Search for the cell housing the specified text and yield its [X, Y] center coordinate. 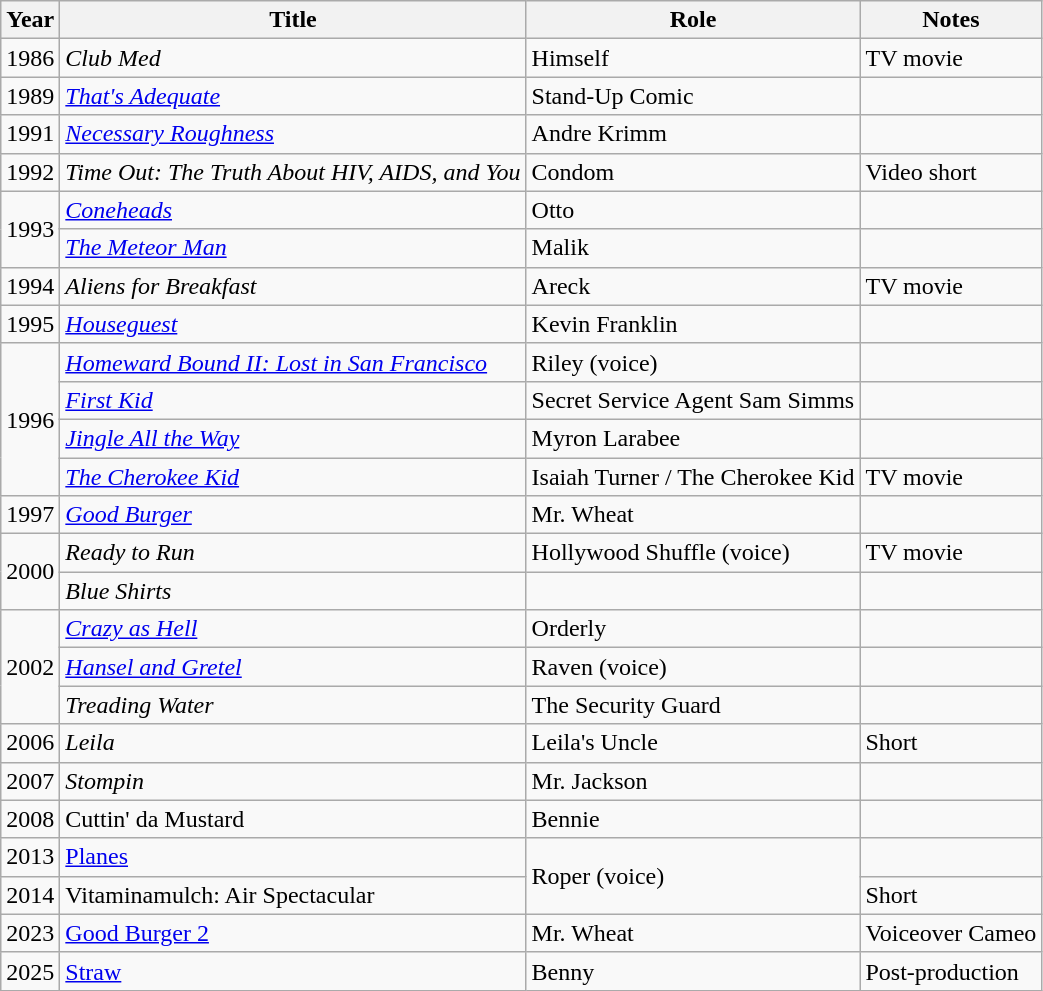
Stompin [293, 781]
Andre Krimm [693, 134]
1993 [30, 229]
2008 [30, 819]
2002 [30, 667]
2000 [30, 572]
Otto [693, 210]
Cuttin' da Mustard [293, 819]
Bennie [693, 819]
Ready to Run [293, 553]
Areck [693, 286]
The Cherokee Kid [293, 477]
Good Burger 2 [293, 933]
2014 [30, 895]
1992 [30, 172]
First Kid [293, 400]
Title [293, 20]
Jingle All the Way [293, 438]
Video short [951, 172]
Planes [293, 857]
Isaiah Turner / The Cherokee Kid [693, 477]
The Security Guard [693, 705]
Hansel and Gretel [293, 667]
1994 [30, 286]
Post-production [951, 971]
Leila's Uncle [693, 743]
Homeward Bound II: Lost in San Francisco [293, 362]
1991 [30, 134]
2025 [30, 971]
2023 [30, 933]
Mr. Jackson [693, 781]
Role [693, 20]
Crazy as Hell [293, 629]
Secret Service Agent Sam Simms [693, 400]
Orderly [693, 629]
Condom [693, 172]
Raven (voice) [693, 667]
1997 [30, 515]
Vitaminamulch: Air Spectacular [293, 895]
Riley (voice) [693, 362]
Straw [293, 971]
Roper (voice) [693, 876]
Blue Shirts [293, 591]
Himself [693, 58]
Myron Larabee [693, 438]
1995 [30, 324]
Club Med [293, 58]
1986 [30, 58]
1996 [30, 419]
Hollywood Shuffle (voice) [693, 553]
The Meteor Man [293, 248]
Leila [293, 743]
Coneheads [293, 210]
Year [30, 20]
Good Burger [293, 515]
Aliens for Breakfast [293, 286]
Houseguest [293, 324]
That's Adequate [293, 96]
2013 [30, 857]
Notes [951, 20]
Malik [693, 248]
Time Out: The Truth About HIV, AIDS, and You [293, 172]
Voiceover Cameo [951, 933]
Kevin Franklin [693, 324]
Necessary Roughness [293, 134]
Treading Water [293, 705]
2006 [30, 743]
1989 [30, 96]
Stand-Up Comic [693, 96]
2007 [30, 781]
Benny [693, 971]
